Identify which cell holds the provided text, then report its [x, y] central coordinate. 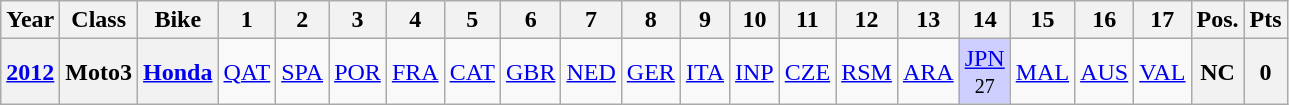
POR [358, 72]
ARA [928, 72]
Year [30, 20]
ITA [704, 72]
Moto3 [99, 72]
8 [650, 20]
NC [1218, 72]
4 [415, 20]
JPN27 [984, 72]
7 [591, 20]
AUS [1104, 72]
CAT [472, 72]
12 [867, 20]
NED [591, 72]
QAT [247, 72]
CZE [807, 72]
0 [1266, 72]
6 [531, 20]
2012 [30, 72]
10 [755, 20]
FRA [415, 72]
5 [472, 20]
13 [928, 20]
14 [984, 20]
Pos. [1218, 20]
Honda [178, 72]
Pts [1266, 20]
Bike [178, 20]
17 [1162, 20]
GBR [531, 72]
2 [302, 20]
GER [650, 72]
1 [247, 20]
INP [755, 72]
SPA [302, 72]
Class [99, 20]
VAL [1162, 72]
MAL [1042, 72]
11 [807, 20]
16 [1104, 20]
9 [704, 20]
RSM [867, 72]
15 [1042, 20]
3 [358, 20]
